Locate the cell with the specified text and output its (x, y) center coordinate. 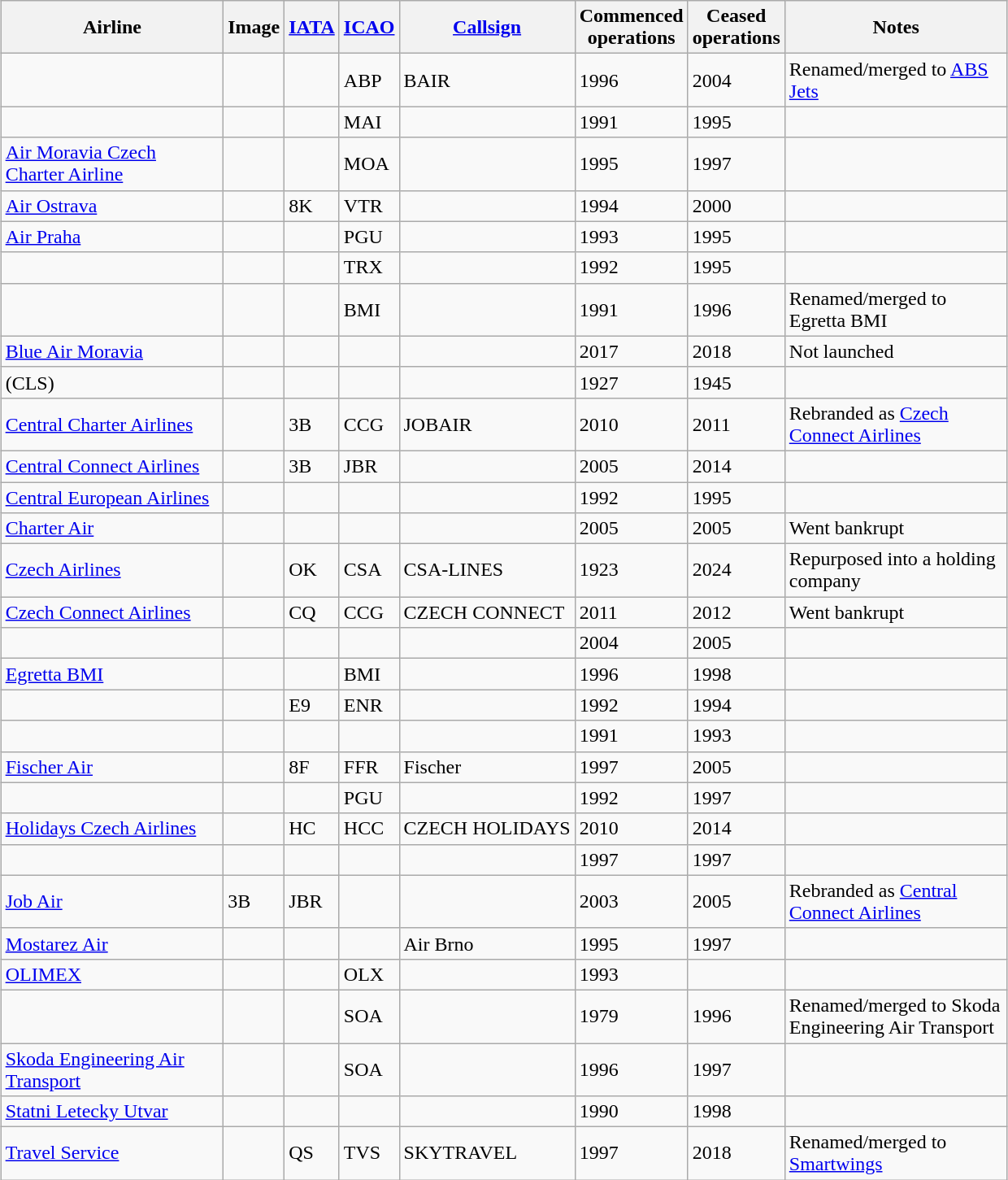
Renamed/merged to Egretta BMI (896, 309)
Not launched (896, 351)
Callsign (487, 28)
FFR (369, 767)
ABP (369, 80)
BAIR (487, 80)
Central European Airlines (112, 497)
Repurposed into a holding company (896, 571)
CSA-LINES (487, 571)
Czech Airlines (112, 571)
Air Ostrava (112, 206)
MAI (369, 122)
ICAO (369, 28)
Commencedoperations (631, 28)
CQ (312, 612)
OLIMEX (112, 974)
Holidays Czech Airlines (112, 829)
Renamed/merged to Smartwings (896, 1153)
TVS (369, 1153)
8K (312, 206)
Ceasedoperations (736, 28)
Fischer Air (112, 767)
JOBAIR (487, 425)
Airline (112, 28)
Central Charter Airlines (112, 425)
Image (254, 28)
HCC (369, 829)
CZECH HOLIDAYS (487, 829)
CSA (369, 571)
2017 (631, 351)
(CLS) (112, 382)
MOA (369, 164)
Blue Air Moravia (112, 351)
Egretta BMI (112, 674)
Travel Service (112, 1153)
E9 (312, 705)
Air Praha (112, 237)
Mostarez Air (112, 943)
Charter Air (112, 529)
Czech Connect Airlines (112, 612)
Rebranded as Czech Connect Airlines (896, 425)
Statni Letecky Utvar (112, 1112)
SKYTRAVEL (487, 1153)
2012 (736, 612)
Fischer (487, 767)
Air Brno (487, 943)
1979 (631, 1017)
2000 (736, 206)
Notes (896, 28)
8F (312, 767)
ENR (369, 705)
1945 (736, 382)
Renamed/merged to Skoda Engineering Air Transport (896, 1017)
1990 (631, 1112)
Air Moravia Czech Charter Airline (112, 164)
TRX (369, 268)
IATA (312, 28)
1923 (631, 571)
HC (312, 829)
Rebranded as Central Connect Airlines (896, 901)
2003 (631, 901)
Renamed/merged to ABS Jets (896, 80)
OLX (369, 974)
Skoda Engineering Air Transport (112, 1069)
QS (312, 1153)
Central Connect Airlines (112, 466)
2024 (736, 571)
VTR (369, 206)
CZECH CONNECT (487, 612)
OK (312, 571)
1927 (631, 382)
Job Air (112, 901)
